Output the [X, Y] coordinate of the center of the cell containing the given text.  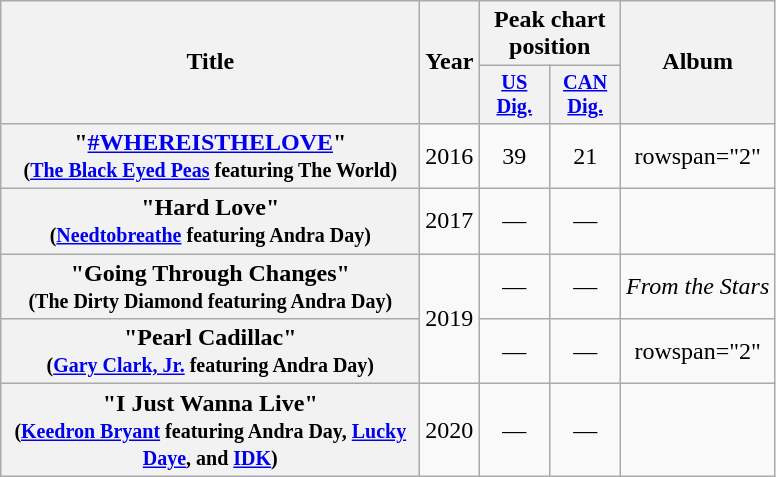
From the Stars [698, 286]
"I Just Wanna Live"(Keedron Bryant featuring Andra Day, Lucky Daye, and IDK) [210, 430]
Year [450, 62]
USDig. [514, 95]
39 [514, 156]
"Hard Love"(Needtobreathe featuring Andra Day) [210, 222]
21 [586, 156]
CANDig. [586, 95]
Peak chart position [550, 34]
Album [698, 62]
2016 [450, 156]
2017 [450, 222]
2020 [450, 430]
2019 [450, 319]
"Pearl Cadillac"(Gary Clark, Jr. featuring Andra Day) [210, 352]
Title [210, 62]
"Going Through Changes"(The Dirty Diamond featuring Andra Day) [210, 286]
"#WHEREISTHELOVE"(The Black Eyed Peas featuring The World) [210, 156]
